For the text-containing cell, return its midpoint in [x, y] coordinate format. 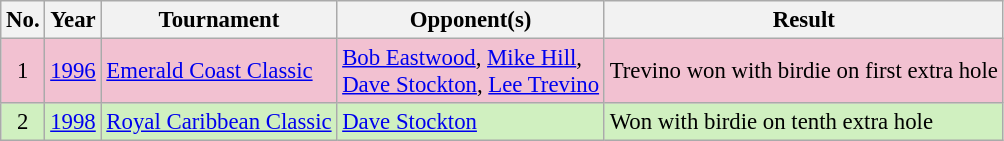
2 [23, 122]
Won with birdie on tenth extra hole [804, 122]
Opponent(s) [470, 20]
Royal Caribbean Classic [219, 122]
Year [73, 20]
Bob Eastwood, Mike Hill, Dave Stockton, Lee Trevino [470, 72]
1 [23, 72]
1998 [73, 122]
No. [23, 20]
Result [804, 20]
Dave Stockton [470, 122]
Emerald Coast Classic [219, 72]
1996 [73, 72]
Trevino won with birdie on first extra hole [804, 72]
Tournament [219, 20]
